From the cell containing the given text, extract its center point as (x, y) coordinate. 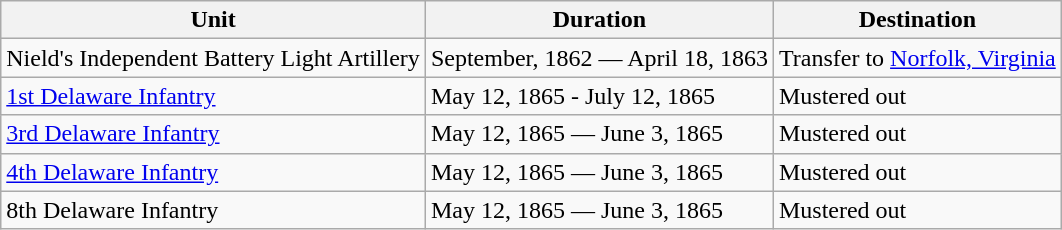
Destination (917, 20)
September, 1862 — April 18, 1863 (599, 58)
Transfer to Norfolk, Virginia (917, 58)
May 12, 1865 - July 12, 1865 (599, 96)
4th Delaware Infantry (214, 172)
Unit (214, 20)
1st Delaware Infantry (214, 96)
3rd Delaware Infantry (214, 134)
Duration (599, 20)
8th Delaware Infantry (214, 210)
Nield's Independent Battery Light Artillery (214, 58)
